Search for the cell housing the specified text and yield its (X, Y) center coordinate. 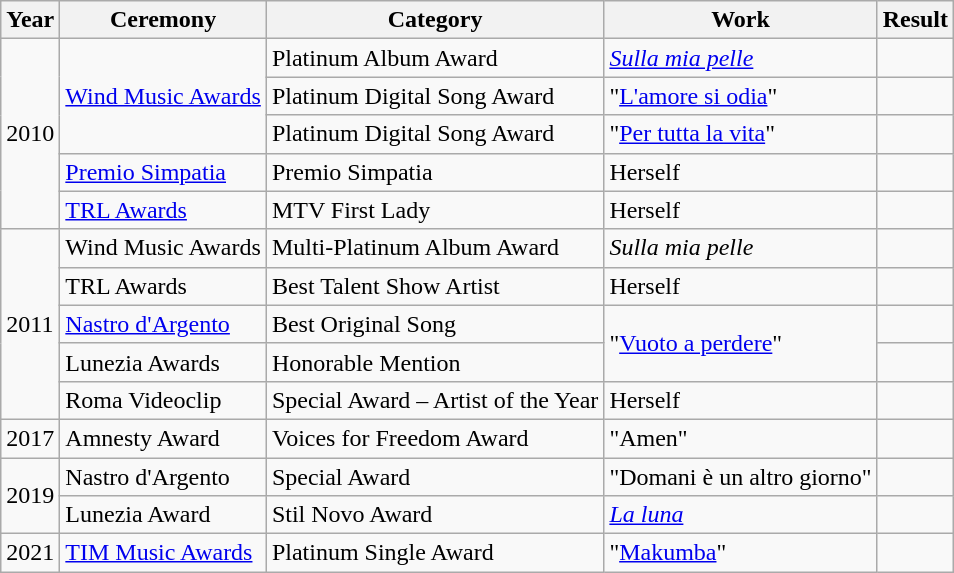
Platinum Album Award (434, 58)
Multi-Platinum Album Award (434, 248)
Work (740, 20)
La luna (740, 515)
Special Award – Artist of the Year (434, 400)
2017 (30, 438)
"L'amore si odia" (740, 96)
"Per tutta la vita" (740, 134)
Lunezia Awards (164, 362)
Platinum Single Award (434, 553)
Roma Videoclip (164, 400)
"Domani è un altro giorno" (740, 477)
Amnesty Award (164, 438)
Honorable Mention (434, 362)
Year (30, 20)
"Vuoto a perdere" (740, 343)
2019 (30, 496)
Result (915, 20)
MTV First Lady (434, 210)
Voices for Freedom Award (434, 438)
"Amen" (740, 438)
"Makumba" (740, 553)
Lunezia Award (164, 515)
Best Talent Show Artist (434, 286)
Special Award (434, 477)
2010 (30, 134)
Best Original Song (434, 324)
2021 (30, 553)
2011 (30, 324)
TIM Music Awards (164, 553)
Ceremony (164, 20)
Stil Novo Award (434, 515)
Category (434, 20)
